Search for the cell housing the specified text and yield its (X, Y) center coordinate. 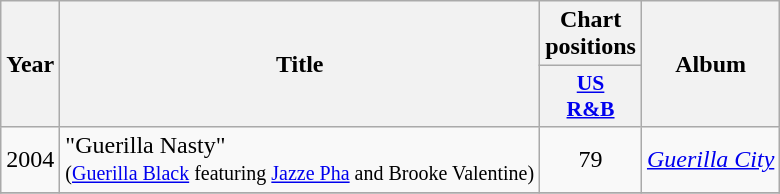
Year (30, 64)
Title (300, 64)
"Guerilla Nasty" (Guerilla Black featuring Jazze Pha and Brooke Valentine) (300, 160)
2004 (30, 160)
79 (591, 160)
USR&B (591, 96)
Chart positions (591, 34)
Album (710, 64)
Guerilla City (710, 160)
